Return [x, y] of the center of cell containing provided text 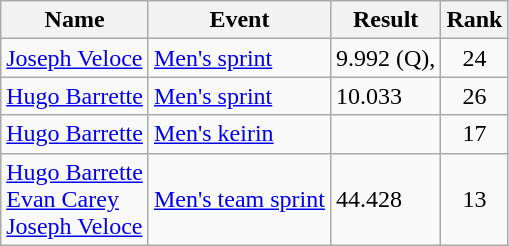
24 [474, 58]
Men's team sprint [239, 199]
44.428 [385, 199]
Name [75, 20]
17 [474, 134]
Event [239, 20]
9.992 (Q), [385, 58]
26 [474, 96]
10.033 [385, 96]
Result [385, 20]
Men's keirin [239, 134]
Hugo BarretteEvan CareyJoseph Veloce [75, 199]
13 [474, 199]
Rank [474, 20]
Joseph Veloce [75, 58]
